Return the [X, Y] coordinate for the center point of the cell that contains the specified text.  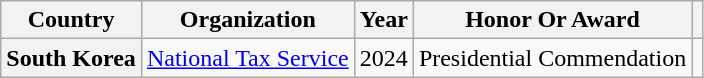
South Korea [72, 58]
Presidential Commendation [552, 58]
Honor Or Award [552, 20]
2024 [384, 58]
Organization [248, 20]
Country [72, 20]
National Tax Service [248, 58]
Year [384, 20]
